Return [X, Y] of the center of cell containing provided text 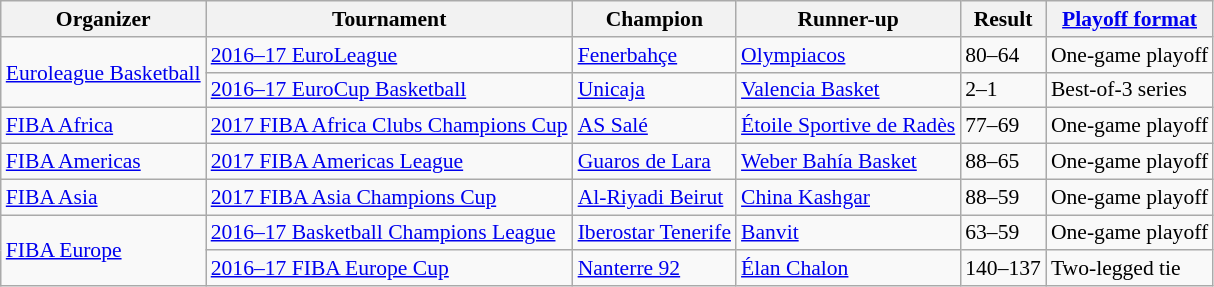
Nanterre 92 [654, 269]
Banvit [848, 233]
63–59 [1003, 233]
Result [1003, 19]
Playoff format [1130, 19]
Unicaja [654, 90]
2016–17 EuroCup Basketball [390, 90]
2017 FIBA Asia Champions Cup [390, 197]
Olympiacos [848, 55]
FIBA Europe [104, 250]
Runner-up [848, 19]
140–137 [1003, 269]
80–64 [1003, 55]
Valencia Basket [848, 90]
Weber Bahía Basket [848, 162]
Élan Chalon [848, 269]
Iberostar Tenerife [654, 233]
Étoile Sportive de Radès [848, 126]
Fenerbahçe [654, 55]
Guaros de Lara [654, 162]
Champion [654, 19]
Organizer [104, 19]
2016–17 Basketball Champions League [390, 233]
Tournament [390, 19]
88–65 [1003, 162]
Two-legged tie [1130, 269]
2016–17 FIBA Europe Cup [390, 269]
Euroleague Basketball [104, 72]
2–1 [1003, 90]
77–69 [1003, 126]
AS Salé [654, 126]
FIBA Americas [104, 162]
Al-Riyadi Beirut [654, 197]
FIBA Africa [104, 126]
2017 FIBA Africa Clubs Champions Cup [390, 126]
2016–17 EuroLeague [390, 55]
FIBA Asia [104, 197]
Best-of-3 series [1130, 90]
2017 FIBA Americas League [390, 162]
88–59 [1003, 197]
China Kashgar [848, 197]
